Return the [X, Y] coordinate for the center point of the cell that contains the specified text.  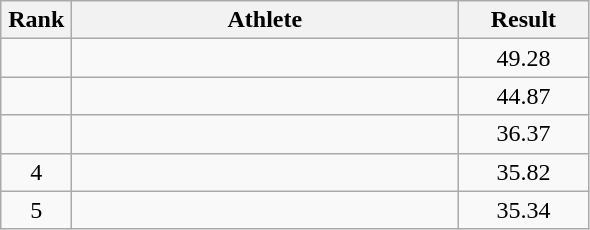
Rank [36, 20]
4 [36, 172]
49.28 [524, 58]
35.34 [524, 210]
Athlete [265, 20]
5 [36, 210]
36.37 [524, 134]
44.87 [524, 96]
35.82 [524, 172]
Result [524, 20]
